Output the (X, Y) coordinate of the center of the cell containing the given text.  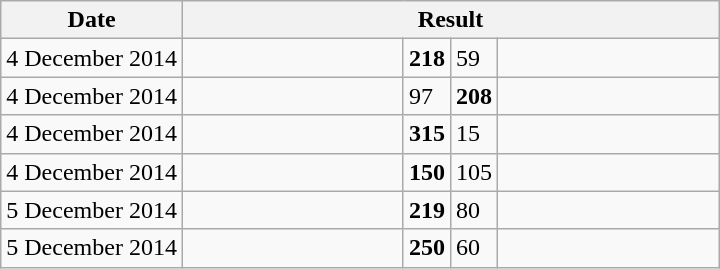
97 (426, 96)
250 (426, 248)
59 (474, 58)
150 (426, 172)
80 (474, 210)
208 (474, 96)
315 (426, 134)
105 (474, 172)
219 (426, 210)
218 (426, 58)
60 (474, 248)
Result (450, 20)
Date (92, 20)
15 (474, 134)
